Determine the [x, y] coordinate at the center of the cell enclosing the given text.  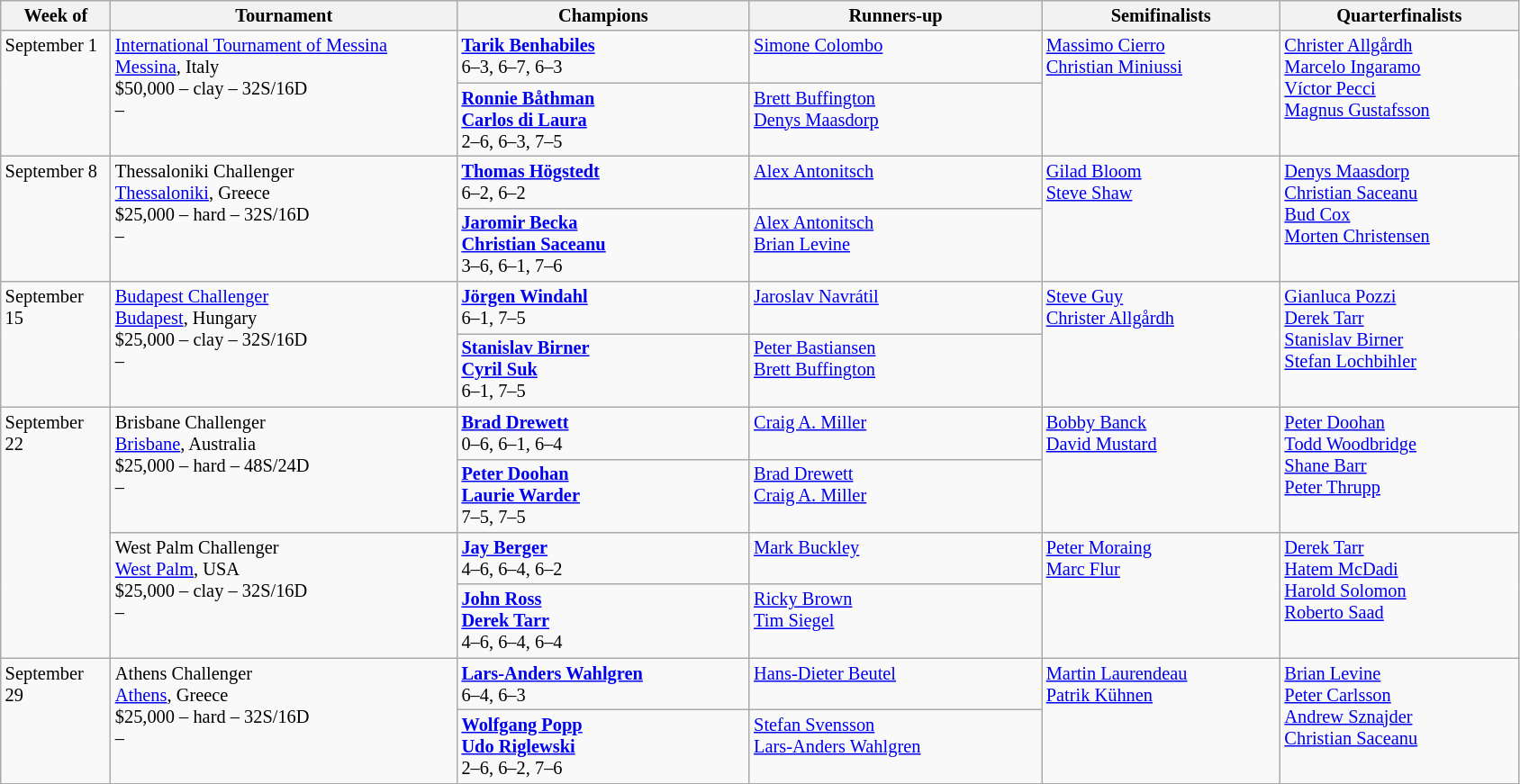
Peter Doohan Laurie Warder7–5, 7–5 [603, 496]
Tournament [285, 15]
Champions [603, 15]
Ronnie Båthman Carlos di Laura2–6, 6–3, 7–5 [603, 120]
Peter Moraing Marc Flur [1162, 594]
Peter Bastiansen Brett Buffington [895, 370]
Thomas Högstedt 6–2, 6–2 [603, 182]
Craig A. Miller [895, 433]
Brad Drewett 0–6, 6–1, 6–4 [603, 433]
September 1 [56, 94]
Massimo Cierro Christian Miniussi [1162, 94]
Gilad Bloom Steve Shaw [1162, 218]
Wolfgang Popp Udo Riglewski2–6, 6–2, 7–6 [603, 746]
Christer Allgårdh Marcelo Ingaramo Víctor Pecci Magnus Gustafsson [1399, 94]
Steve Guy Christer Allgårdh [1162, 344]
September 15 [56, 344]
Budapest ChallengerBudapest, Hungary$25,000 – clay – 32S/16D – [285, 344]
Alex Antonitsch Brian Levine [895, 245]
Brett Buffington Denys Maasdorp [895, 120]
Semifinalists [1162, 15]
Hans-Dieter Beutel [895, 684]
Week of [56, 15]
Jaromir Becka Christian Saceanu3–6, 6–1, 7–6 [603, 245]
Quarterfinalists [1399, 15]
International Tournament of MessinaMessina, Italy$50,000 – clay – 32S/16D – [285, 94]
Ricky Brown Tim Siegel [895, 621]
September 29 [56, 720]
Jaroslav Navrátil [895, 308]
September 22 [56, 533]
Jörgen Windahl 6–1, 7–5 [603, 308]
Jay Berger 4–6, 6–4, 6–2 [603, 558]
Alex Antonitsch [895, 182]
Peter Doohan Todd Woodbridge Shane Barr Peter Thrupp [1399, 470]
Brisbane ChallengerBrisbane, Australia$25,000 – hard – 48S/24D – [285, 470]
Athens ChallengerAthens, Greece$25,000 – hard – 32S/16D – [285, 720]
September 8 [56, 218]
Lars-Anders Wahlgren 6–4, 6–3 [603, 684]
West Palm ChallengerWest Palm, USA$25,000 – clay – 32S/16D – [285, 594]
Stefan Svensson Lars-Anders Wahlgren [895, 746]
Stanislav Birner Cyril Suk6–1, 7–5 [603, 370]
Bobby Banck David Mustard [1162, 470]
Tarik Benhabiles 6–3, 6–7, 6–3 [603, 57]
John Ross Derek Tarr4–6, 6–4, 6–4 [603, 621]
Thessaloniki ChallengerThessaloniki, Greece$25,000 – hard – 32S/16D – [285, 218]
Martin Laurendeau Patrik Kühnen [1162, 720]
Derek Tarr Hatem McDadi Harold Solomon Roberto Saad [1399, 594]
Gianluca Pozzi Derek Tarr Stanislav Birner Stefan Lochbihler [1399, 344]
Runners-up [895, 15]
Brian Levine Peter Carlsson Andrew Sznajder Christian Saceanu [1399, 720]
Brad Drewett Craig A. Miller [895, 496]
Denys Maasdorp Christian Saceanu Bud Cox Morten Christensen [1399, 218]
Simone Colombo [895, 57]
Mark Buckley [895, 558]
